Search for the cell housing the specified text and yield its (x, y) center coordinate. 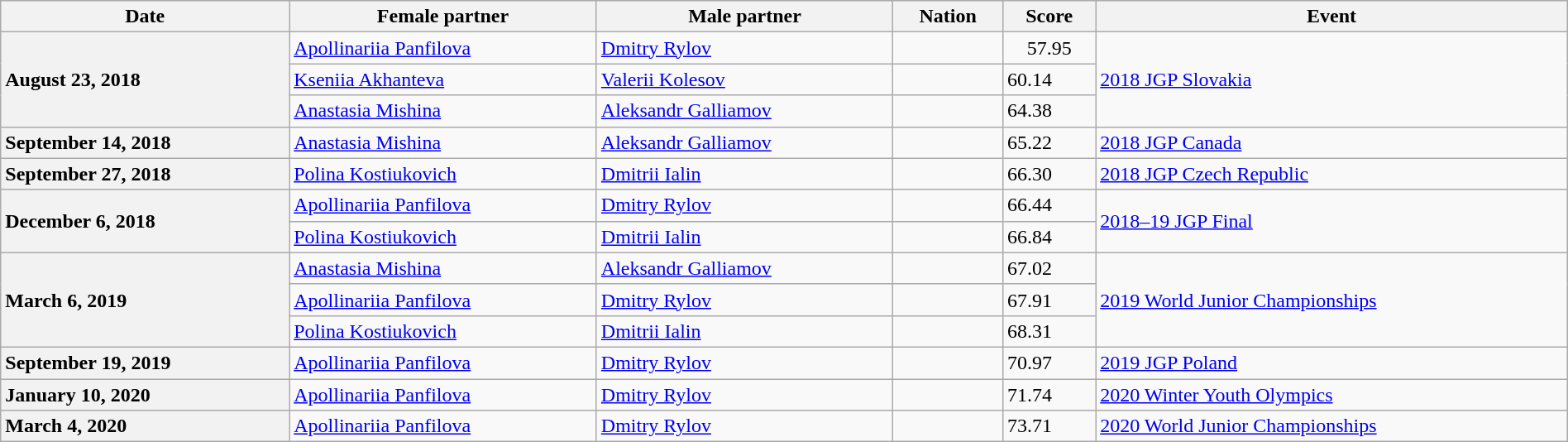
64.38 (1049, 111)
67.02 (1049, 268)
January 10, 2020 (146, 395)
70.97 (1049, 363)
60.14 (1049, 79)
2018 JGP Czech Republic (1331, 174)
68.31 (1049, 331)
2019 JGP Poland (1331, 363)
66.30 (1049, 174)
March 6, 2019 (146, 300)
66.44 (1049, 205)
September 19, 2019 (146, 363)
Female partner (443, 17)
Male partner (744, 17)
December 6, 2018 (146, 221)
September 14, 2018 (146, 142)
Nation (948, 17)
2020 World Junior Championships (1331, 426)
67.91 (1049, 300)
2018–19 JGP Final (1331, 221)
65.22 (1049, 142)
57.95 (1049, 48)
2020 Winter Youth Olympics (1331, 395)
March 4, 2020 (146, 426)
September 27, 2018 (146, 174)
Event (1331, 17)
Date (146, 17)
2018 JGP Slovakia (1331, 79)
73.71 (1049, 426)
Kseniia Akhanteva (443, 79)
Valerii Kolesov (744, 79)
2018 JGP Canada (1331, 142)
71.74 (1049, 395)
66.84 (1049, 237)
2019 World Junior Championships (1331, 300)
August 23, 2018 (146, 79)
Score (1049, 17)
